Output the (X, Y) coordinate of the center of the cell containing the given text.  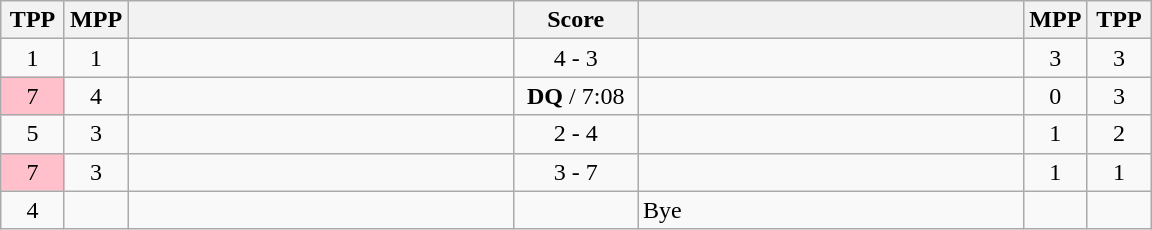
Bye (831, 210)
DQ / 7:08 (576, 96)
4 - 3 (576, 58)
0 (1056, 96)
3 - 7 (576, 172)
2 (1119, 134)
5 (33, 134)
2 - 4 (576, 134)
Score (576, 20)
